Locate the cell with the specified text and output its (X, Y) center coordinate. 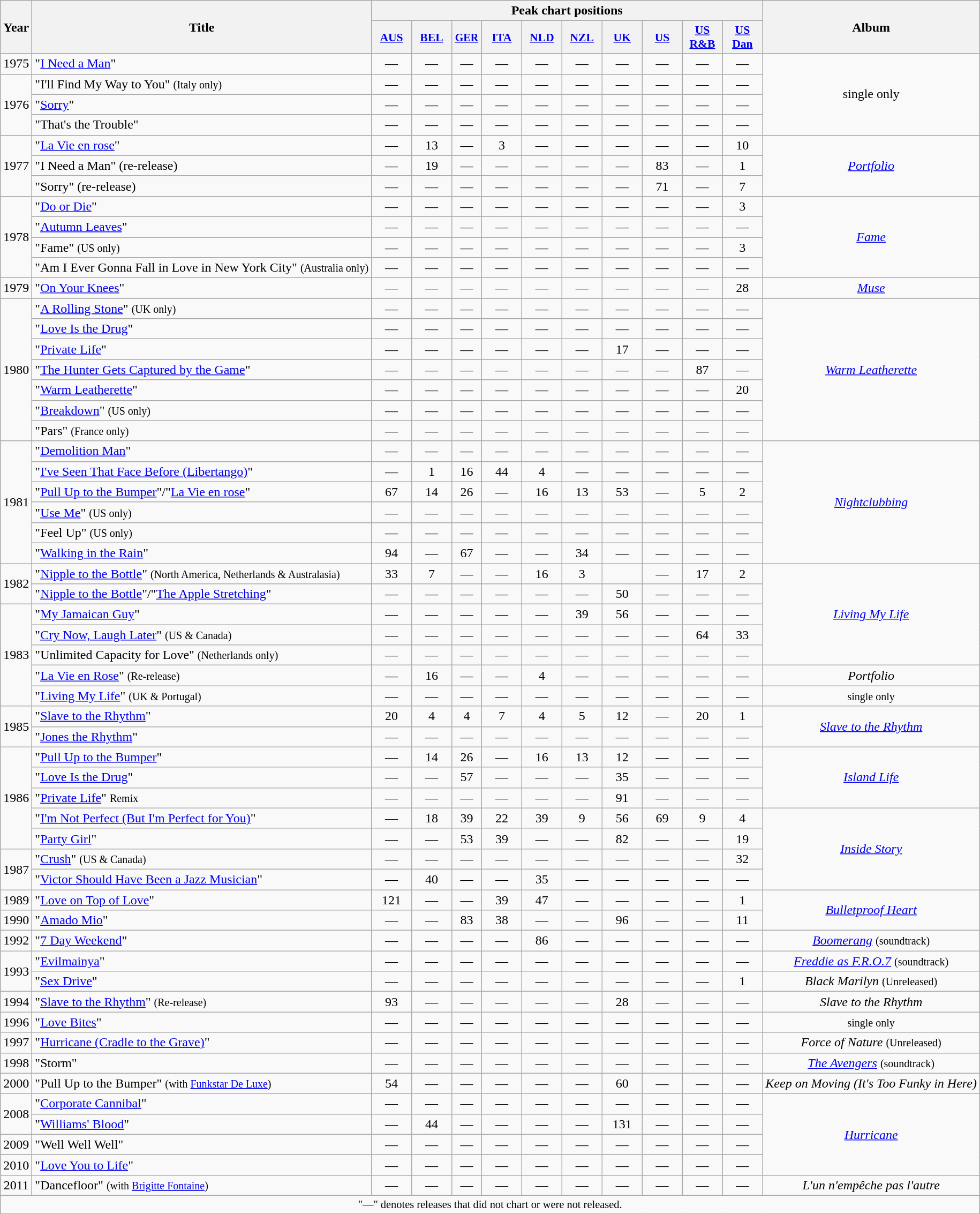
47 (542, 900)
"Feel Up" (US only) (202, 533)
1998 (16, 1063)
Black Marilyn (Unreleased) (871, 981)
22 (501, 818)
1978 (16, 237)
Freddie as F.R.O.7 (soundtrack) (871, 961)
1979 (16, 288)
Bulletproof Heart (871, 910)
1994 (16, 1002)
"Love Bites" (202, 1022)
"I'll Find My Way to You" (Italy only) (202, 84)
"Pull Up to the Bumper" (with Funkstar De Luxe) (202, 1083)
1983 (16, 655)
"Corporate Cannibal" (202, 1104)
"Hurricane (Cradle to the Grave)" (202, 1043)
US (662, 38)
121 (392, 900)
"Love on Top of Love" (202, 900)
"I've Seen That Face Before (Libertango)" (202, 471)
1987 (16, 869)
10 (742, 145)
60 (622, 1083)
131 (622, 1124)
1985 (16, 726)
1980 (16, 370)
US Dan (742, 38)
"Autumn Leaves" (202, 227)
"Dancefloor" (with Brigitte Fontaine) (202, 1185)
"La Vie en Rose" (Re-release) (202, 676)
1976 (16, 104)
Inside Story (871, 849)
L'un n'empêche pas l'autre (871, 1185)
Year (16, 27)
"Evilmainya" (202, 961)
"Slave to the Rhythm" (Re-release) (202, 1002)
38 (501, 920)
"Sorry" (202, 104)
"—" denotes releases that did not chart or were not released. (491, 1204)
69 (662, 818)
ITA (501, 38)
"Breakdown" (US only) (202, 410)
1997 (16, 1043)
"Use Me" (US only) (202, 512)
"My Jamaican Guy" (202, 615)
91 (622, 798)
"Nipple to the Bottle" (North America, Netherlands & Australasia) (202, 574)
"I Need a Man" (re-release) (202, 166)
"Do or Die" (202, 206)
"Fame" (US only) (202, 247)
"Jones the Rhythm" (202, 737)
"Williams' Blood" (202, 1124)
1993 (16, 971)
Hurricane (871, 1134)
"Walking in the Rain" (202, 553)
93 (392, 1002)
32 (742, 859)
11 (742, 920)
NLD (542, 38)
2010 (16, 1165)
Force of Nature (Unreleased) (871, 1043)
"Amado Mio" (202, 920)
Muse (871, 288)
"That's the Trouble" (202, 125)
UK (622, 38)
The Avengers (soundtrack) (871, 1063)
57 (466, 777)
"Am I Ever Gonna Fall in Love in New York City" (Australia only) (202, 268)
1996 (16, 1022)
"Living My Life" (UK & Portugal) (202, 696)
"Cry Now, Laugh Later" (US & Canada) (202, 635)
Peak chart positions (567, 11)
"Crush" (US & Canada) (202, 859)
"Well Well Well" (202, 1144)
Living My Life (871, 615)
Fame (871, 237)
"Nipple to the Bottle"/"The Apple Stretching" (202, 594)
2011 (16, 1185)
"Sex Drive" (202, 981)
Boomerang (soundtrack) (871, 941)
GER (466, 38)
1992 (16, 941)
"I Need a Man" (202, 64)
1986 (16, 798)
1975 (16, 64)
1989 (16, 900)
1977 (16, 166)
2008 (16, 1114)
"Pars" (France only) (202, 431)
71 (662, 186)
"Pull Up to the Bumper" (202, 757)
2000 (16, 1083)
"Sorry" (re-release) (202, 186)
"I'm Not Perfect (But I'm Perfect for You)" (202, 818)
34 (582, 553)
87 (703, 370)
"Slave to the Rhythm" (202, 716)
82 (622, 838)
18 (432, 818)
"A Rolling Stone" (UK only) (202, 309)
"7 Day Weekend" (202, 941)
"Party Girl" (202, 838)
"Love You to Life" (202, 1165)
"Demolition Man" (202, 451)
Nightclubbing (871, 502)
54 (392, 1083)
40 (432, 879)
2009 (16, 1144)
64 (703, 635)
94 (392, 553)
Keep on Moving (It's Too Funky in Here) (871, 1083)
NZL (582, 38)
BEL (432, 38)
"On Your Knees" (202, 288)
"Warm Leatherette" (202, 390)
"La Vie en rose" (202, 145)
AUS (392, 38)
"Victor Should Have Been a Jazz Musician" (202, 879)
Album (871, 27)
Island Life (871, 777)
1981 (16, 502)
1982 (16, 584)
"Pull Up to the Bumper"/"La Vie en rose" (202, 492)
Title (202, 27)
"Unlimited Capacity for Love" (Netherlands only) (202, 655)
"Private Life" (202, 349)
US R&B (703, 38)
Warm Leatherette (871, 370)
"The Hunter Gets Captured by the Game" (202, 370)
96 (622, 920)
1990 (16, 920)
"Storm" (202, 1063)
50 (622, 594)
86 (542, 941)
"Private Life" Remix (202, 798)
